Scan for the cell matching the given text and deliver its (X, Y) coordinate at center. 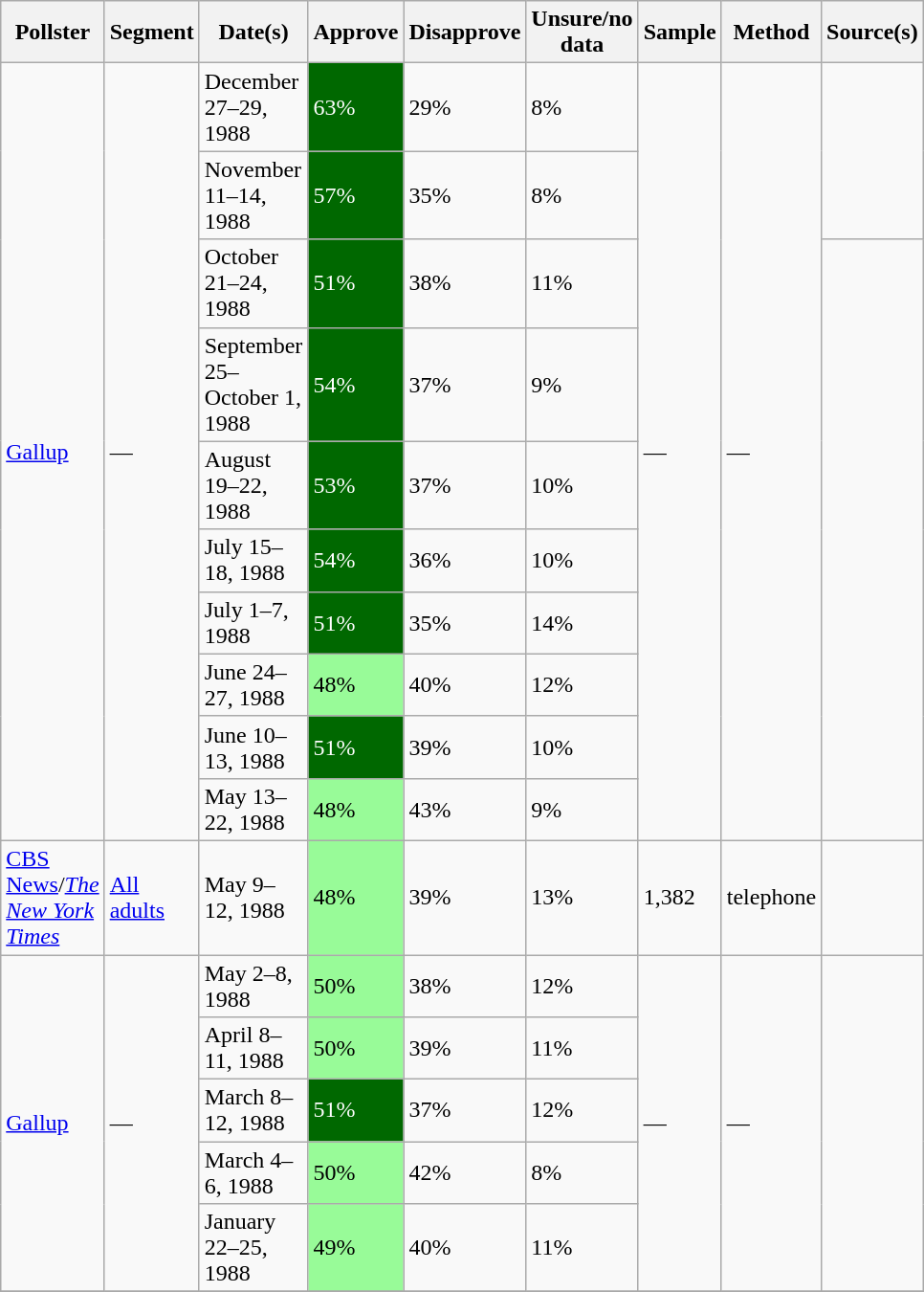
Date(s) (253, 33)
Sample (679, 33)
November 11–14, 1988 (253, 195)
July 15–18, 1988 (253, 561)
telephone (771, 898)
May 2–8, 1988 (253, 986)
29% (465, 107)
14% (582, 622)
December 27–29, 1988 (253, 107)
Source(s) (872, 33)
Method (771, 33)
Pollster (53, 33)
April 8–11, 1988 (253, 1049)
42% (465, 1173)
March 4–6, 1988 (253, 1173)
CBS News/The New York Times (53, 898)
September 25–October 1, 1988 (253, 385)
Disapprove (465, 33)
June 10–13, 1988 (253, 746)
49% (356, 1248)
36% (465, 561)
43% (465, 810)
March 8–12, 1988 (253, 1110)
53% (356, 485)
October 21–24, 1988 (253, 283)
57% (356, 195)
July 1–7, 1988 (253, 622)
1,382 (679, 898)
Unsure/no data (582, 33)
All adults (151, 898)
13% (582, 898)
63% (356, 107)
August 19–22, 1988 (253, 485)
Approve (356, 33)
Segment (151, 33)
May 9–12, 1988 (253, 898)
January 22–25, 1988 (253, 1248)
June 24–27, 1988 (253, 685)
May 13–22, 1988 (253, 810)
